Capture the cell that displays the provided text and extract its (X, Y) central coordinate. 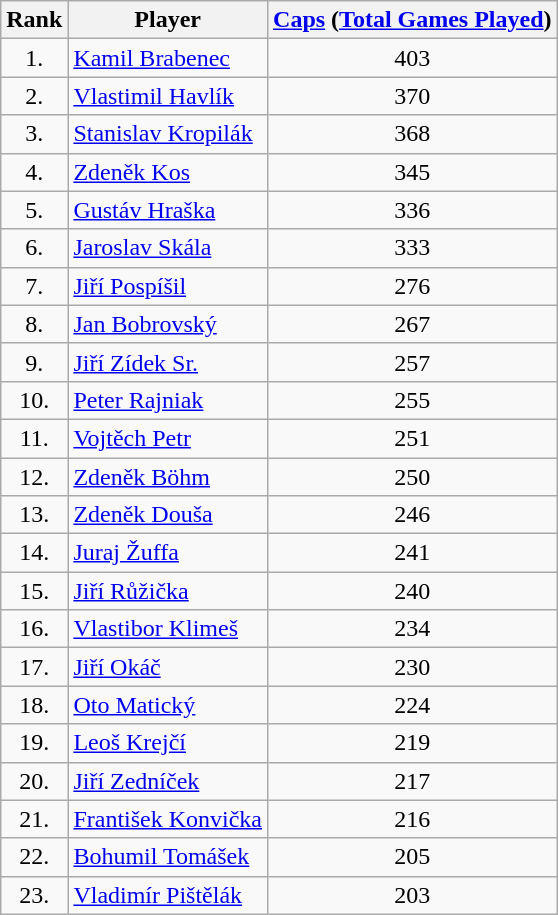
267 (413, 324)
Zdeněk Böhm (168, 477)
18. (34, 705)
3. (34, 134)
Vlastimil Havlík (168, 96)
4. (34, 172)
16. (34, 629)
Jan Bobrovský (168, 324)
11. (34, 438)
9. (34, 362)
203 (413, 895)
216 (413, 819)
246 (413, 515)
17. (34, 667)
František Konvička (168, 819)
10. (34, 400)
217 (413, 781)
8. (34, 324)
333 (413, 248)
250 (413, 477)
7. (34, 286)
Caps (Total Games Played) (413, 20)
Zdeněk Douša (168, 515)
205 (413, 857)
6. (34, 248)
241 (413, 553)
Jiří Okáč (168, 667)
251 (413, 438)
Jiří Zídek Sr. (168, 362)
21. (34, 819)
5. (34, 210)
Bohumil Tomášek (168, 857)
Kamil Brabenec (168, 58)
230 (413, 667)
Vladimír Pištělák (168, 895)
255 (413, 400)
403 (413, 58)
345 (413, 172)
Leoš Krejčí (168, 743)
Jiří Pospíšil (168, 286)
Jiří Růžička (168, 591)
Gustáv Hraška (168, 210)
240 (413, 591)
257 (413, 362)
Jiří Zedníček (168, 781)
20. (34, 781)
Juraj Žuffa (168, 553)
23. (34, 895)
370 (413, 96)
13. (34, 515)
336 (413, 210)
Player (168, 20)
14. (34, 553)
219 (413, 743)
Rank (34, 20)
19. (34, 743)
Stanislav Kropilák (168, 134)
Oto Matický (168, 705)
276 (413, 286)
224 (413, 705)
368 (413, 134)
2. (34, 96)
12. (34, 477)
234 (413, 629)
Peter Rajniak (168, 400)
22. (34, 857)
1. (34, 58)
Jaroslav Skála (168, 248)
Vlastibor Klimeš (168, 629)
15. (34, 591)
Zdeněk Kos (168, 172)
Vojtěch Petr (168, 438)
